Provide the [x, y] coordinate of the cell's center where the given text is located.  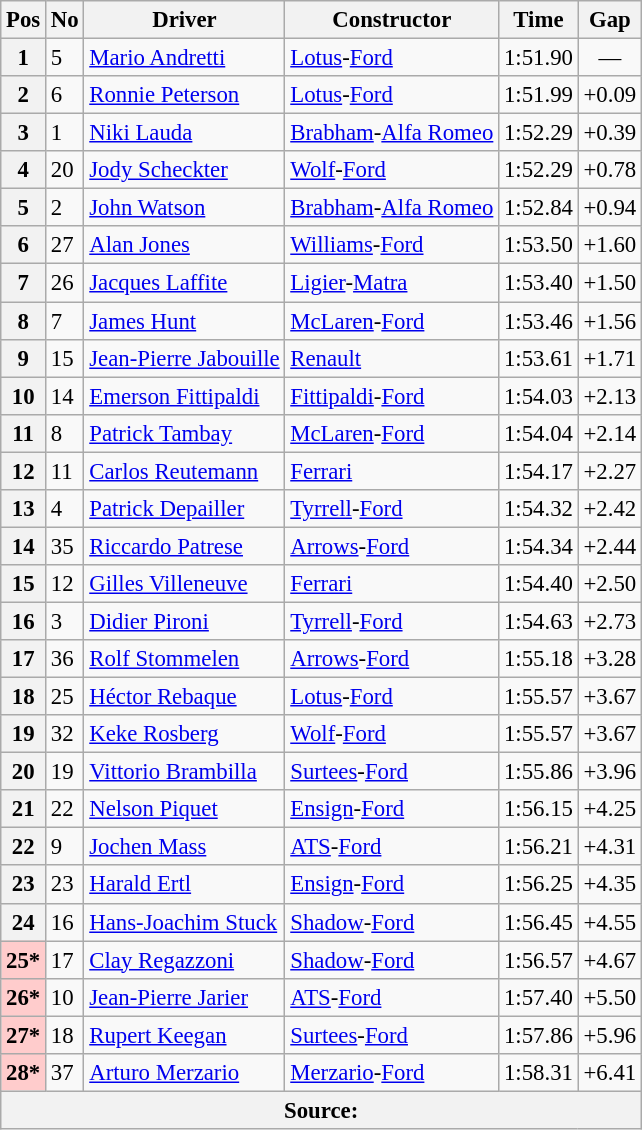
+0.94 [610, 208]
1:57.86 [539, 1035]
Niki Lauda [184, 133]
+6.41 [610, 1073]
1:56.15 [539, 809]
1:54.04 [539, 433]
1:53.46 [539, 321]
1:56.57 [539, 960]
Nelson Piquet [184, 809]
Ronnie Peterson [184, 95]
1:51.99 [539, 95]
1:58.31 [539, 1073]
Héctor Rebaque [184, 697]
+4.35 [610, 885]
28* [24, 1073]
Gilles Villeneuve [184, 584]
1:54.03 [539, 396]
No [65, 20]
+2.13 [610, 396]
+2.44 [610, 546]
1:51.90 [539, 58]
James Hunt [184, 321]
Riccardo Patrese [184, 546]
Gap [610, 20]
Didier Pironi [184, 621]
1:53.61 [539, 358]
21 [24, 809]
25 [65, 697]
+2.73 [610, 621]
Clay Regazzoni [184, 960]
+2.27 [610, 471]
35 [65, 546]
1:53.50 [539, 245]
Rolf Stommelen [184, 659]
36 [65, 659]
+5.50 [610, 997]
+3.96 [610, 772]
+2.50 [610, 584]
+4.67 [610, 960]
Hans-Joachim Stuck [184, 922]
+3.28 [610, 659]
Rupert Keegan [184, 1035]
+4.25 [610, 809]
26 [65, 283]
26* [24, 997]
John Watson [184, 208]
1:56.25 [539, 885]
Mario Andretti [184, 58]
+1.60 [610, 245]
Vittorio Brambilla [184, 772]
Alan Jones [184, 245]
+0.09 [610, 95]
Harald Ertl [184, 885]
Time [539, 20]
Carlos Reutemann [184, 471]
+4.31 [610, 847]
Jochen Mass [184, 847]
+2.14 [610, 433]
Pos [24, 20]
Williams-Ford [392, 245]
37 [65, 1073]
— [610, 58]
1:54.17 [539, 471]
Jean-Pierre Jarier [184, 997]
27* [24, 1035]
+2.42 [610, 509]
13 [24, 509]
Driver [184, 20]
1:54.34 [539, 546]
+5.96 [610, 1035]
Patrick Tambay [184, 433]
1:54.63 [539, 621]
24 [24, 922]
1:57.40 [539, 997]
+4.55 [610, 922]
Renault [392, 358]
1:52.84 [539, 208]
+1.71 [610, 358]
Ligier-Matra [392, 283]
Emerson Fittipaldi [184, 396]
1:55.86 [539, 772]
1:55.18 [539, 659]
Patrick Depailler [184, 509]
Arturo Merzario [184, 1073]
1:56.21 [539, 847]
1:54.32 [539, 509]
25* [24, 960]
Constructor [392, 20]
+0.78 [610, 170]
1:54.40 [539, 584]
1:56.45 [539, 922]
Merzario-Ford [392, 1073]
1:53.40 [539, 283]
Keke Rosberg [184, 734]
Jody Scheckter [184, 170]
Jacques Laffite [184, 283]
+1.50 [610, 283]
Source: [322, 1110]
+1.56 [610, 321]
+0.39 [610, 133]
Fittipaldi-Ford [392, 396]
27 [65, 245]
Jean-Pierre Jabouille [184, 358]
32 [65, 734]
